Find where the given text appears and provide that cell's center as (x, y) coordinate. 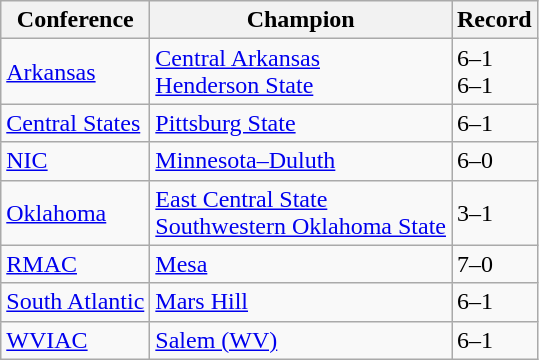
NIC (76, 161)
Pittsburg State (301, 123)
Record (495, 20)
Minnesota–Duluth (301, 161)
Central ArkansasHenderson State (301, 72)
3–1 (495, 212)
South Atlantic (76, 302)
RMAC (76, 264)
Champion (301, 20)
7–0 (495, 264)
East Central StateSouthwestern Oklahoma State (301, 212)
6–0 (495, 161)
Mesa (301, 264)
6–16–1 (495, 72)
Conference (76, 20)
Central States (76, 123)
WVIAC (76, 340)
Salem (WV) (301, 340)
Mars Hill (301, 302)
Oklahoma (76, 212)
Arkansas (76, 72)
